From the cell containing the given text, extract its center point as (X, Y) coordinate. 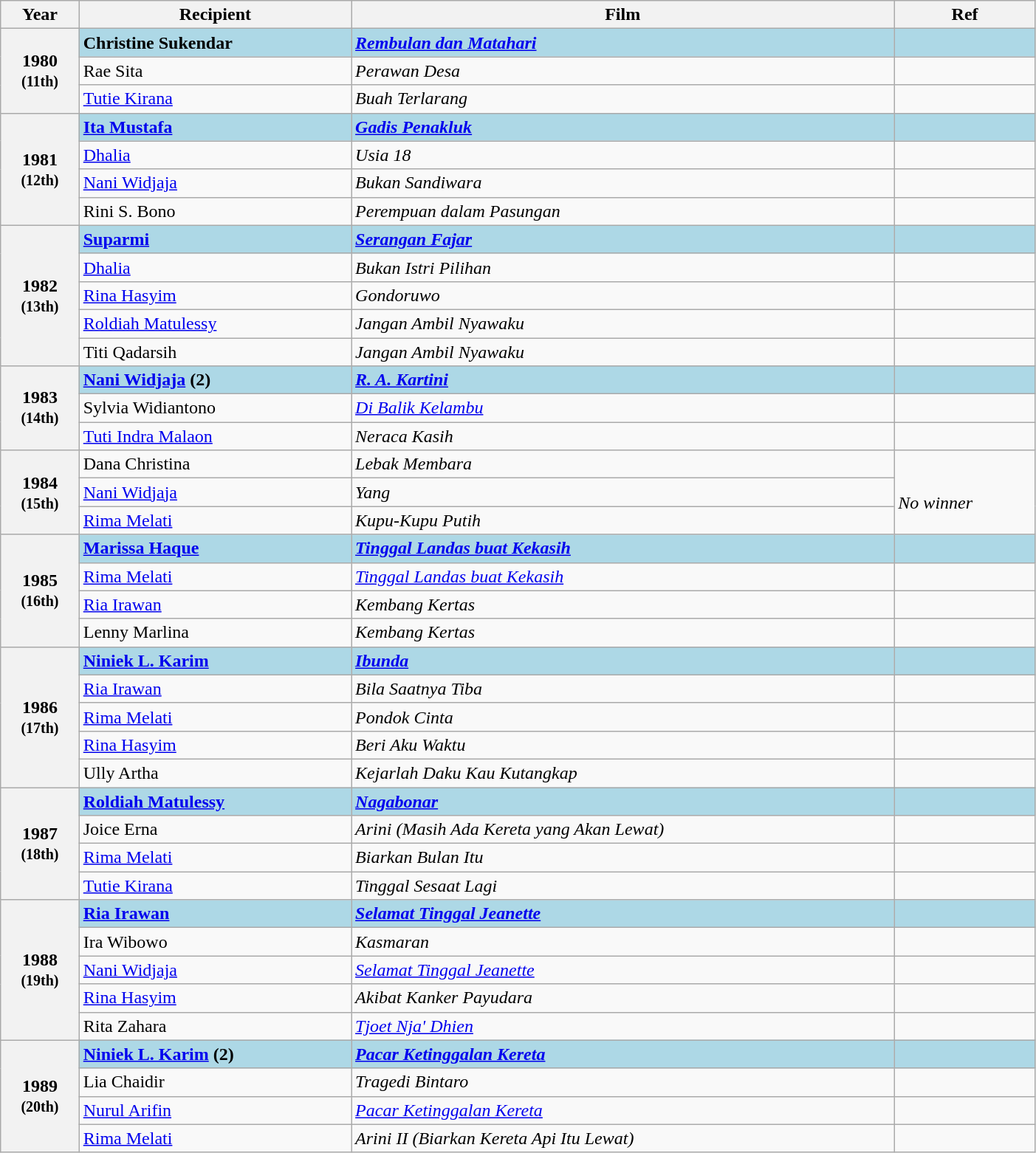
No winner (964, 492)
Serangan Fajar (623, 239)
Gadis Penakluk (623, 127)
Tjoet Nja' Dhien (623, 1026)
Rita Zahara (215, 1026)
Bukan Sandiwara (623, 183)
1982(13th) (40, 295)
R. A. Kartini (623, 380)
Ully Artha (215, 773)
1985(16th) (40, 591)
Ita Mustafa (215, 127)
Kasmaran (623, 942)
Niniek L. Karim (2) (215, 1054)
Suparmi (215, 239)
Nani Widjaja (2) (215, 380)
Kejarlah Daku Kau Kutangkap (623, 773)
Akibat Kanker Payudara (623, 998)
Lebak Membara (623, 464)
Arini (Masih Ada Kereta yang Akan Lewat) (623, 830)
Ira Wibowo (215, 942)
Yang (623, 492)
1981(12th) (40, 169)
Arini II (Biarkan Kereta Api Itu Lewat) (623, 1138)
1980(11th) (40, 71)
Nagabonar (623, 801)
Perawan Desa (623, 71)
Beri Aku Waktu (623, 745)
Di Balik Kelambu (623, 408)
Ref (964, 15)
Tinggal Sesaat Lagi (623, 886)
1983(14th) (40, 408)
1986(17th) (40, 717)
1989(20th) (40, 1096)
Sylvia Widiantono (215, 408)
Lia Chaidir (215, 1082)
Rini S. Bono (215, 211)
Usia 18 (623, 155)
Ibunda (623, 661)
Rembulan dan Matahari (623, 43)
Rae Sita (215, 71)
Nurul Arifin (215, 1110)
Recipient (215, 15)
1988(19th) (40, 970)
Tragedi Bintaro (623, 1082)
Film (623, 15)
1987(18th) (40, 843)
Bukan Istri Pilihan (623, 267)
Titi Qadarsih (215, 352)
Year (40, 15)
Neraca Kasih (623, 436)
Niniek L. Karim (215, 661)
Perempuan dalam Pasungan (623, 211)
Dana Christina (215, 464)
Lenny Marlina (215, 633)
Gondoruwo (623, 295)
Joice Erna (215, 830)
Tuti Indra Malaon (215, 436)
Biarkan Bulan Itu (623, 858)
Kupu-Kupu Putih (623, 520)
Bila Saatnya Tiba (623, 689)
Christine Sukendar (215, 43)
Buah Terlarang (623, 99)
Marissa Haque (215, 548)
Pondok Cinta (623, 717)
1984(15th) (40, 492)
